Return [x, y] of the center of cell containing provided text 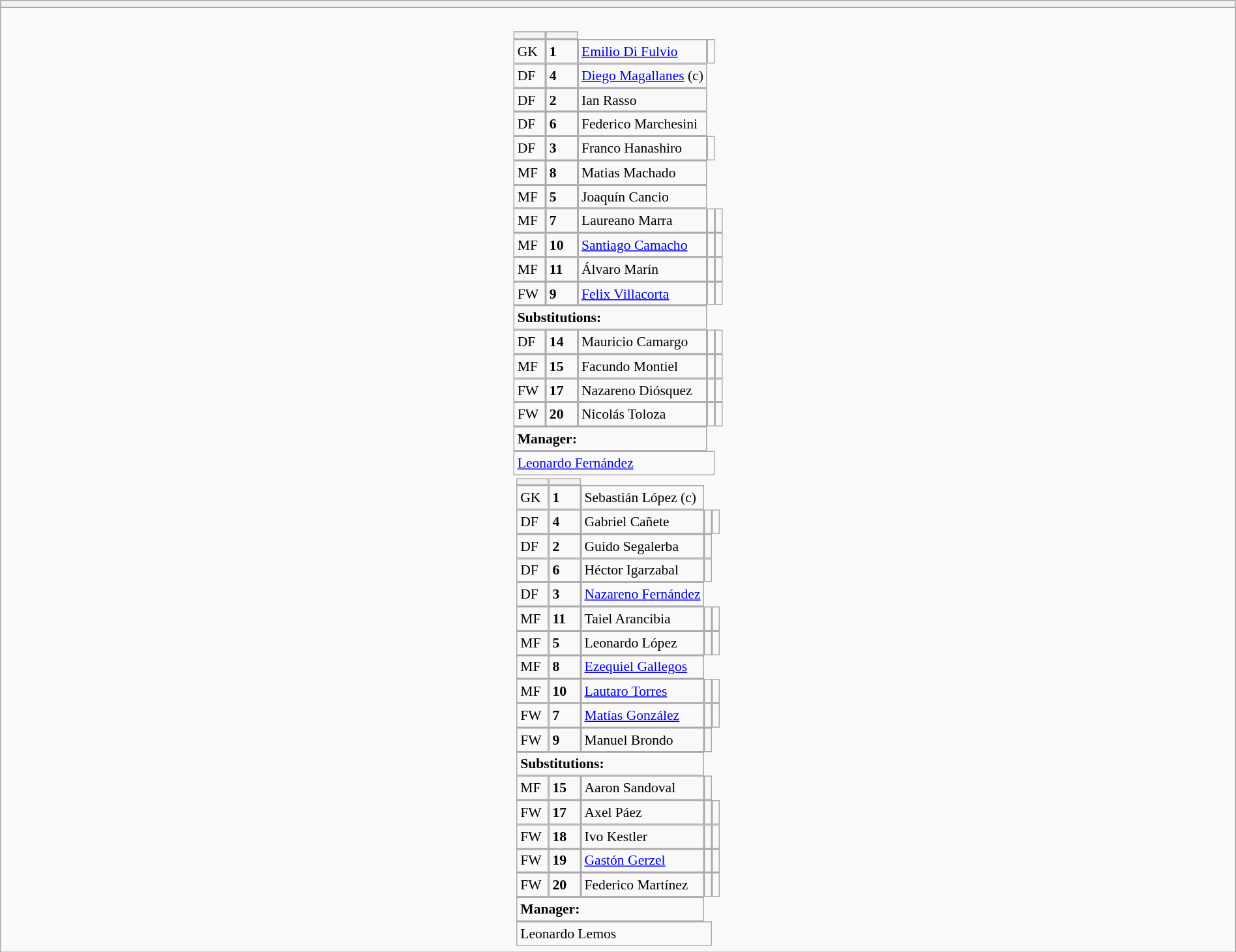
Matías González [643, 716]
Leonardo Lemos [614, 934]
Nazareno Fernández [643, 595]
Ivo Kestler [643, 836]
18 [565, 836]
Ezequiel Gallegos [643, 666]
Taiel Arancibia [643, 618]
Nicolás Toloza [643, 415]
Nazareno Diósquez [643, 390]
Diego Magallanes (c) [643, 76]
Laureano Marra [643, 220]
Lautaro Torres [643, 691]
Matias Machado [643, 172]
Gabriel Cañete [643, 522]
Santiago Camacho [643, 245]
Sebastián López (c) [643, 497]
Joaquín Cancio [643, 197]
Leonardo Fernández [614, 463]
Federico Marchesini [643, 124]
Federico Martínez [643, 884]
14 [562, 342]
Héctor Igarzabal [643, 570]
Mauricio Camargo [643, 342]
Emilio Di Fulvio [643, 51]
Ian Rasso [643, 100]
Felix Villacorta [643, 293]
19 [565, 861]
Manuel Brondo [643, 739]
Álvaro Marín [643, 269]
Gastón Gerzel [643, 861]
Franco Hanashiro [643, 149]
Axel Páez [643, 812]
Leonardo López [643, 643]
Facundo Montiel [643, 366]
Guido Segalerba [643, 546]
Aaron Sandoval [643, 788]
